Detect which cell encompasses the target text, then output its [X, Y] center coordinate. 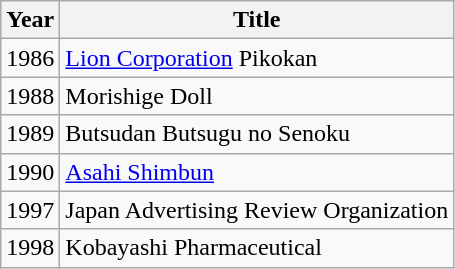
Year [30, 20]
1988 [30, 96]
Lion Corporation Pikokan [257, 58]
Butsudan Butsugu no Senoku [257, 134]
1998 [30, 248]
Kobayashi Pharmaceutical [257, 248]
Asahi Shimbun [257, 172]
1997 [30, 210]
Title [257, 20]
1986 [30, 58]
1990 [30, 172]
Japan Advertising Review Organization [257, 210]
Morishige Doll [257, 96]
1989 [30, 134]
